Identify which cell holds the provided text, then report its [X, Y] central coordinate. 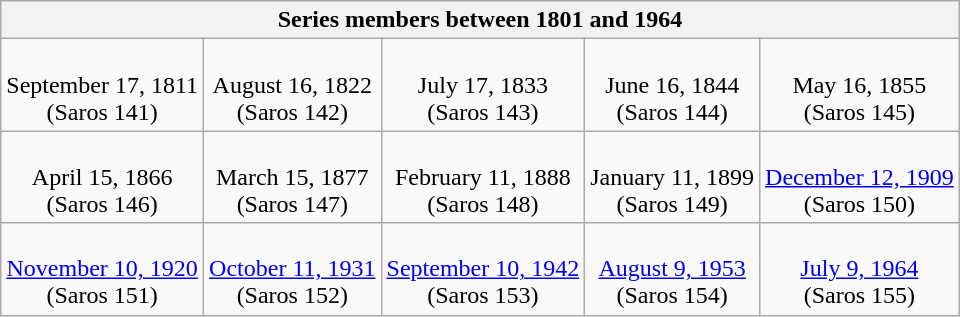
February 11, 1888(Saros 148) [483, 177]
July 9, 1964(Saros 155) [860, 269]
Series members between 1801 and 1964 [480, 20]
September 17, 1811(Saros 141) [102, 85]
August 9, 1953(Saros 154) [672, 269]
July 17, 1833(Saros 143) [483, 85]
May 16, 1855(Saros 145) [860, 85]
November 10, 1920(Saros 151) [102, 269]
April 15, 1866(Saros 146) [102, 177]
June 16, 1844(Saros 144) [672, 85]
October 11, 1931(Saros 152) [292, 269]
August 16, 1822(Saros 142) [292, 85]
March 15, 1877(Saros 147) [292, 177]
January 11, 1899(Saros 149) [672, 177]
December 12, 1909(Saros 150) [860, 177]
September 10, 1942(Saros 153) [483, 269]
